From the cell containing the given text, extract its center point as [x, y] coordinate. 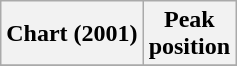
Peakposition [189, 34]
Chart (2001) [72, 34]
